Pinpoint the cell where the given text exists, returning its (X, Y) midpoint coordinate. 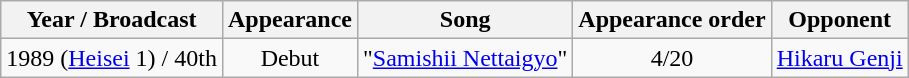
Year / Broadcast (112, 20)
1989 (Heisei 1) / 40th (112, 58)
Appearance (290, 20)
Opponent (840, 20)
Debut (290, 58)
Hikaru Genji (840, 58)
4/20 (672, 58)
Song (464, 20)
Appearance order (672, 20)
"Samishii Nettaigyo" (464, 58)
